Capture the cell that displays the provided text and extract its [X, Y] central coordinate. 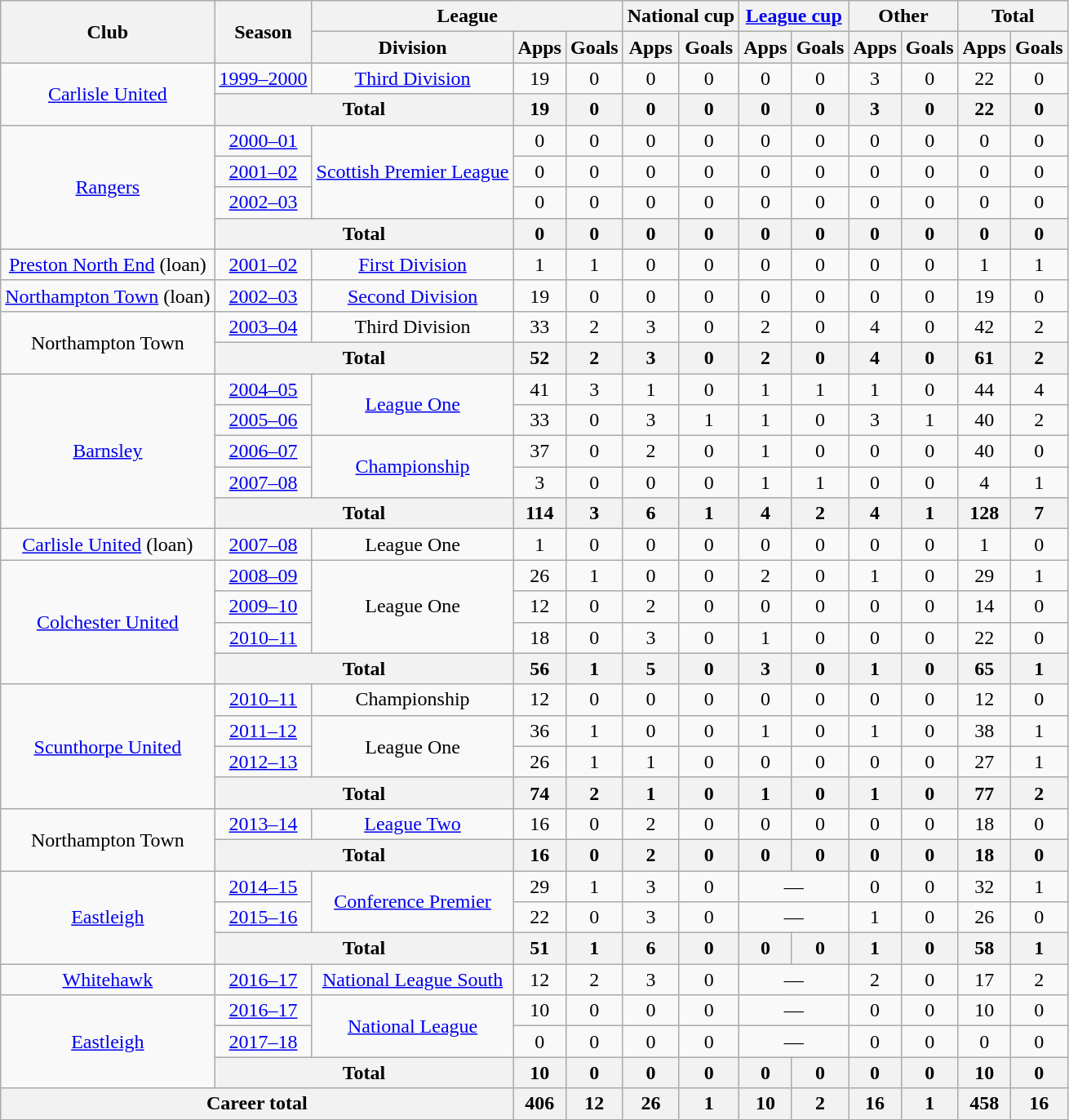
61 [984, 358]
52 [539, 358]
2011–12 [263, 731]
League Two [413, 824]
44 [984, 389]
2014–15 [263, 886]
77 [984, 793]
2009–10 [263, 607]
58 [984, 949]
42 [984, 327]
Season [263, 32]
38 [984, 731]
Preston North End (loan) [108, 264]
32 [984, 886]
Colchester United [108, 622]
406 [539, 1104]
65 [984, 669]
National League South [413, 980]
2004–05 [263, 389]
Rangers [108, 187]
Carlisle United [108, 94]
Scottish Premier League [413, 171]
36 [539, 731]
1999–2000 [263, 78]
Second Division [413, 296]
74 [539, 793]
7 [1039, 513]
National cup [681, 16]
League [467, 16]
2000–01 [263, 140]
National League [413, 1026]
2015–16 [263, 918]
Carlisle United (loan) [108, 544]
37 [539, 451]
2003–04 [263, 327]
2017–18 [263, 1042]
Whitehawk [108, 980]
2005–06 [263, 420]
Northampton Town (loan) [108, 296]
Division [413, 47]
5 [650, 669]
First Division [413, 264]
Conference Premier [413, 901]
League cup [794, 16]
41 [539, 389]
51 [539, 949]
27 [984, 762]
Scunthorpe United [108, 746]
Club [108, 32]
17 [984, 980]
2012–13 [263, 762]
Other [903, 16]
458 [984, 1104]
Career total [257, 1104]
114 [539, 513]
2008–09 [263, 576]
56 [539, 669]
128 [984, 513]
14 [984, 607]
2006–07 [263, 451]
Barnsley [108, 451]
2013–14 [263, 824]
